For the text-containing cell, return its midpoint in [X, Y] coordinate format. 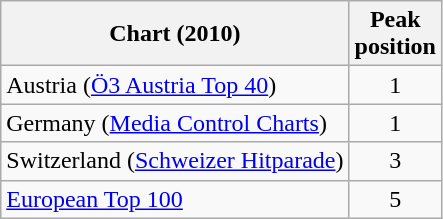
Peakposition [395, 34]
Switzerland (Schweizer Hitparade) [175, 161]
5 [395, 199]
3 [395, 161]
Germany (Media Control Charts) [175, 123]
Chart (2010) [175, 34]
Austria (Ö3 Austria Top 40) [175, 85]
European Top 100 [175, 199]
